Capture the cell that displays the provided text and extract its (x, y) central coordinate. 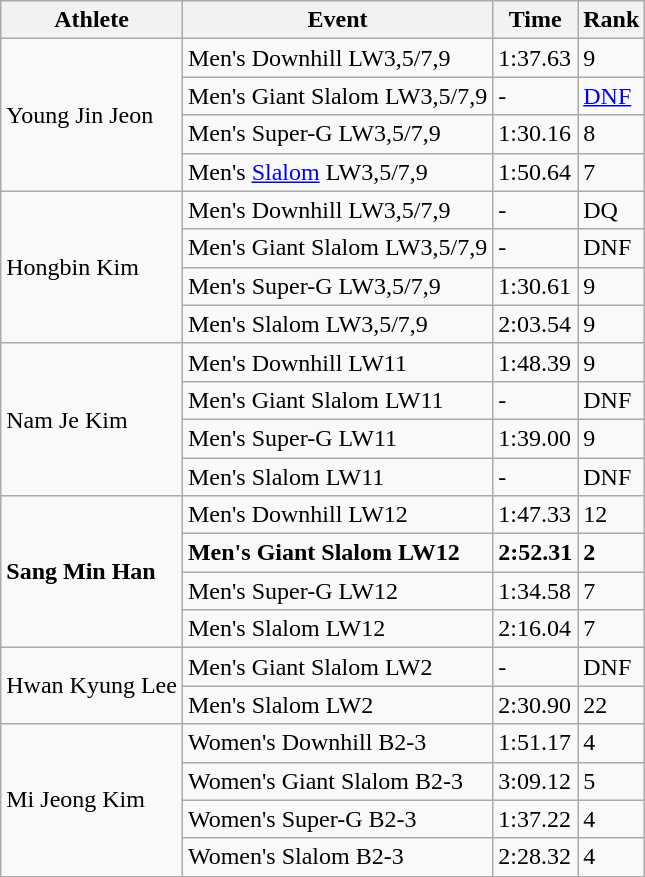
Young Jin Jeon (92, 115)
Men's Slalom LW11 (337, 477)
Nam Je Kim (92, 419)
Men's Giant Slalom LW2 (337, 667)
1:39.00 (536, 438)
1:30.16 (536, 134)
Men's Giant Slalom LW11 (337, 400)
8 (612, 134)
1:37.63 (536, 58)
2:16.04 (536, 629)
1:48.39 (536, 362)
3:09.12 (536, 781)
1:47.33 (536, 515)
Men's Super-G LW12 (337, 591)
Men's Downhill LW12 (337, 515)
Women's Giant Slalom B2-3 (337, 781)
Hwan Kyung Lee (92, 686)
DQ (612, 210)
Men's Downhill LW11 (337, 362)
Sang Min Han (92, 572)
1:50.64 (536, 172)
Men's Super-G LW11 (337, 438)
2:03.54 (536, 324)
1:51.17 (536, 743)
1:30.61 (536, 286)
1:34.58 (536, 591)
Time (536, 20)
Athlete (92, 20)
22 (612, 705)
2:30.90 (536, 705)
12 (612, 515)
Event (337, 20)
5 (612, 781)
Women's Super-G B2-3 (337, 819)
Men's Slalom LW12 (337, 629)
Women's Downhill B2-3 (337, 743)
Rank (612, 20)
2:52.31 (536, 553)
Women's Slalom B2-3 (337, 857)
Mi Jeong Kim (92, 800)
2:28.32 (536, 857)
2 (612, 553)
1:37.22 (536, 819)
Men's Slalom LW2 (337, 705)
Men's Giant Slalom LW12 (337, 553)
Hongbin Kim (92, 267)
